Identify which cell holds the provided text, then report its [X, Y] central coordinate. 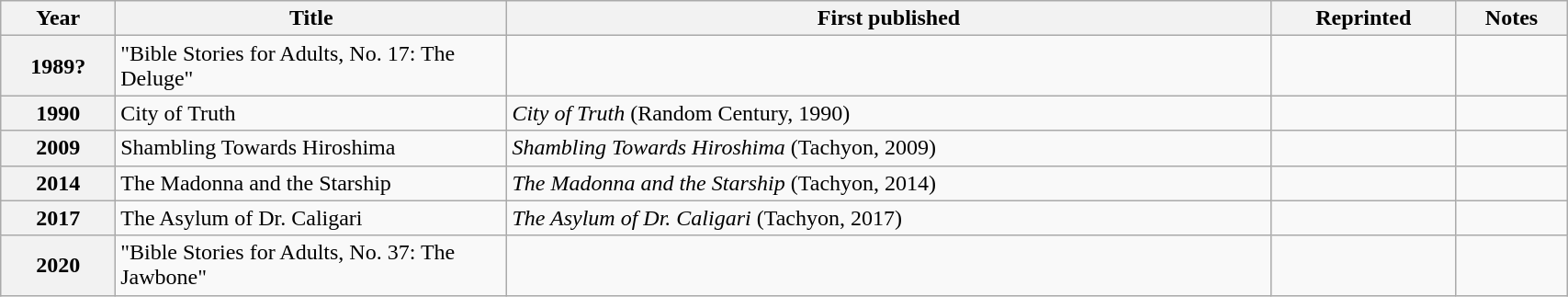
Notes [1511, 18]
Title [311, 18]
City of Truth [311, 113]
2020 [59, 265]
"Bible Stories for Adults, No. 17: The Deluge" [311, 66]
Shambling Towards Hiroshima [311, 148]
Shambling Towards Hiroshima (Tachyon, 2009) [889, 148]
The Madonna and the Starship [311, 183]
2014 [59, 183]
"Bible Stories for Adults, No. 37: The Jawbone" [311, 265]
First published [889, 18]
The Madonna and the Starship (Tachyon, 2014) [889, 183]
1989? [59, 66]
2017 [59, 218]
Reprinted [1363, 18]
1990 [59, 113]
The Asylum of Dr. Caligari (Tachyon, 2017) [889, 218]
Year [59, 18]
The Asylum of Dr. Caligari [311, 218]
City of Truth (Random Century, 1990) [889, 113]
2009 [59, 148]
